Provide the [x, y] coordinate of the cell's center where the given text is located.  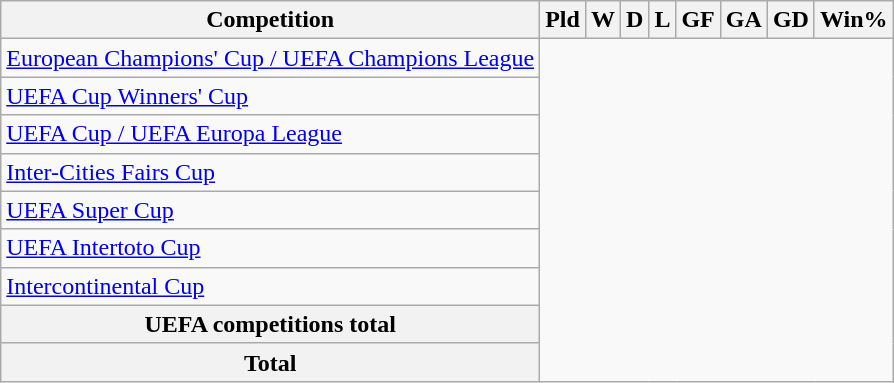
UEFA Super Cup [270, 210]
Pld [563, 20]
L [662, 20]
UEFA competitions total [270, 324]
GF [698, 20]
UEFA Intertoto Cup [270, 248]
GD [790, 20]
W [602, 20]
Total [270, 362]
European Champions' Cup / UEFA Champions League [270, 58]
Win% [854, 20]
Inter-Cities Fairs Cup [270, 172]
UEFA Cup Winners' Cup [270, 96]
D [634, 20]
GA [744, 20]
UEFA Cup / UEFA Europa League [270, 134]
Competition [270, 20]
Intercontinental Cup [270, 286]
